Extract the (x, y) coordinate from the center of the cell holding the provided text.  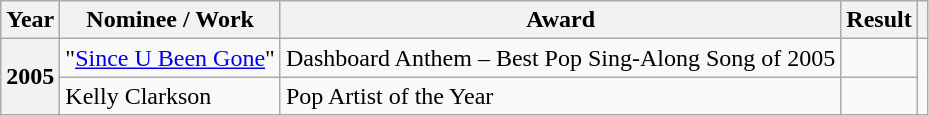
"Since U Been Gone" (170, 58)
Result (879, 20)
Year (30, 20)
Kelly Clarkson (170, 96)
Nominee / Work (170, 20)
2005 (30, 77)
Dashboard Anthem – Best Pop Sing-Along Song of 2005 (560, 58)
Pop Artist of the Year (560, 96)
Award (560, 20)
